Extract the [X, Y] coordinate from the center of the cell holding the provided text.  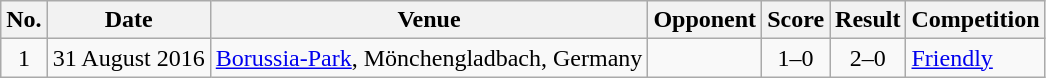
Friendly [976, 58]
Venue [429, 20]
31 August 2016 [128, 58]
Result [868, 20]
Opponent [705, 20]
2–0 [868, 58]
1–0 [796, 58]
Date [128, 20]
1 [24, 58]
Score [796, 20]
Competition [976, 20]
No. [24, 20]
Borussia-Park, Mönchengladbach, Germany [429, 58]
